Identify which cell holds the provided text, then report its [X, Y] central coordinate. 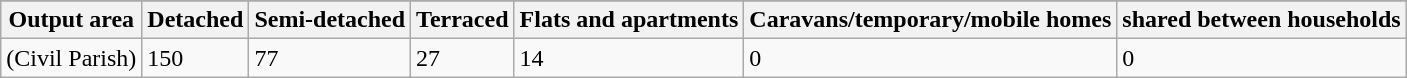
77 [330, 58]
Caravans/temporary/mobile homes [930, 20]
27 [462, 58]
Semi-detached [330, 20]
Detached [196, 20]
(Civil Parish) [72, 58]
shared between households [1262, 20]
14 [629, 58]
Flats and apartments [629, 20]
Output area [72, 20]
150 [196, 58]
Terraced [462, 20]
